Provide the (x, y) coordinate of the cell's center where the given text is located.  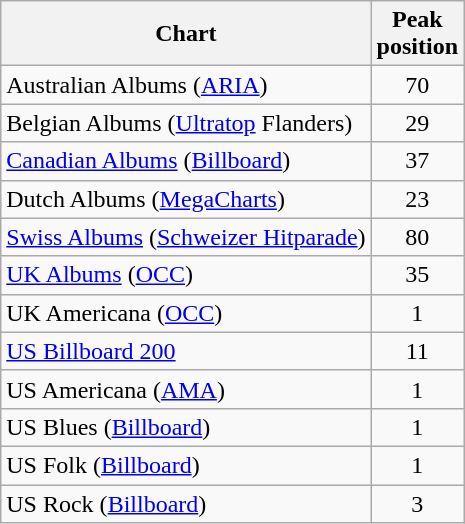
Chart (186, 34)
US Billboard 200 (186, 351)
Australian Albums (ARIA) (186, 85)
29 (417, 123)
US Folk (Billboard) (186, 465)
Canadian Albums (Billboard) (186, 161)
Dutch Albums (MegaCharts) (186, 199)
US Rock (Billboard) (186, 503)
11 (417, 351)
70 (417, 85)
UK Albums (OCC) (186, 275)
UK Americana (OCC) (186, 313)
23 (417, 199)
35 (417, 275)
37 (417, 161)
Swiss Albums (Schweizer Hitparade) (186, 237)
Belgian Albums (Ultratop Flanders) (186, 123)
US Blues (Billboard) (186, 427)
80 (417, 237)
3 (417, 503)
Peak position (417, 34)
US Americana (AMA) (186, 389)
